For the text-containing cell, return its midpoint in [X, Y] coordinate format. 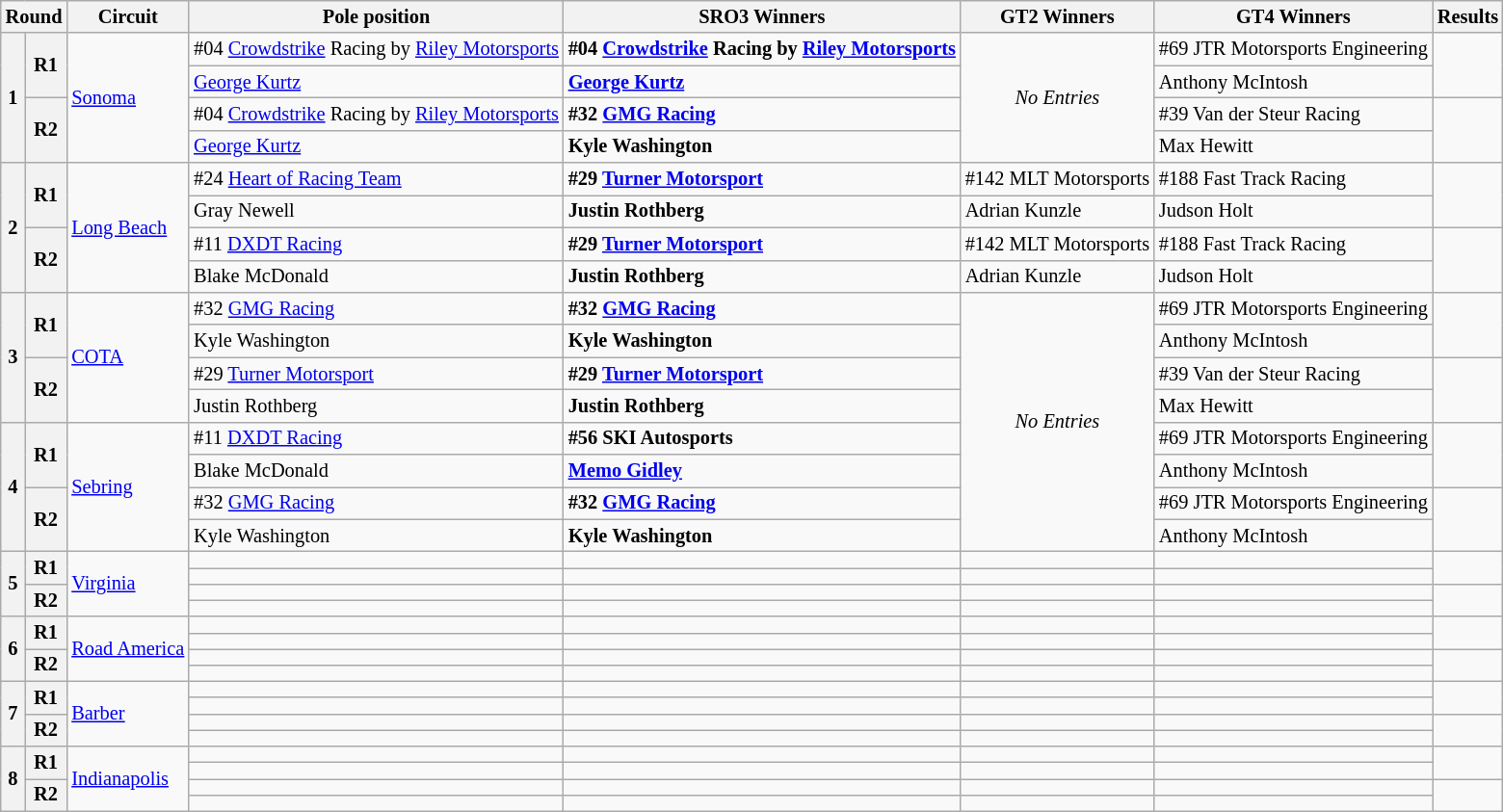
4 [13, 487]
7 [13, 713]
GT2 Winners [1058, 16]
Long Beach [127, 227]
Road America [127, 649]
Pole position [376, 16]
Circuit [127, 16]
8 [13, 778]
Memo Gidley [762, 471]
#56 SKI Autosports [762, 438]
1 [13, 98]
Results [1468, 16]
2 [13, 227]
GT4 Winners [1293, 16]
Indianapolis [127, 778]
COTA [127, 356]
6 [13, 649]
5 [13, 584]
SRO3 Winners [762, 16]
Gray Newell [376, 211]
Sonoma [127, 98]
3 [13, 356]
Round [35, 16]
Virginia [127, 584]
Barber [127, 713]
#24 Heart of Racing Team [376, 179]
Sebring [127, 487]
